Identify which cell holds the provided text, then report its [X, Y] central coordinate. 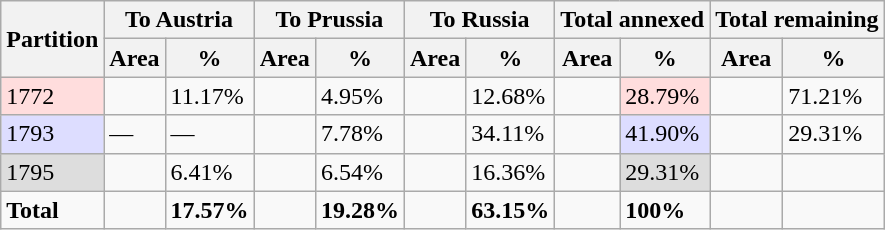
41.90% [665, 134]
11.17% [210, 96]
Total [52, 210]
Total remaining [797, 20]
7.78% [360, 134]
Total annexed [632, 20]
16.36% [510, 172]
1793 [52, 134]
6.54% [360, 172]
63.15% [510, 210]
6.41% [210, 172]
To Prussia [329, 20]
1795 [52, 172]
4.95% [360, 96]
28.79% [665, 96]
1772 [52, 96]
100% [665, 210]
19.28% [360, 210]
To Russia [479, 20]
12.68% [510, 96]
17.57% [210, 210]
Partition [52, 39]
71.21% [834, 96]
To Austria [179, 20]
34.11% [510, 134]
